Pinpoint the cell where the given text exists, returning its (X, Y) midpoint coordinate. 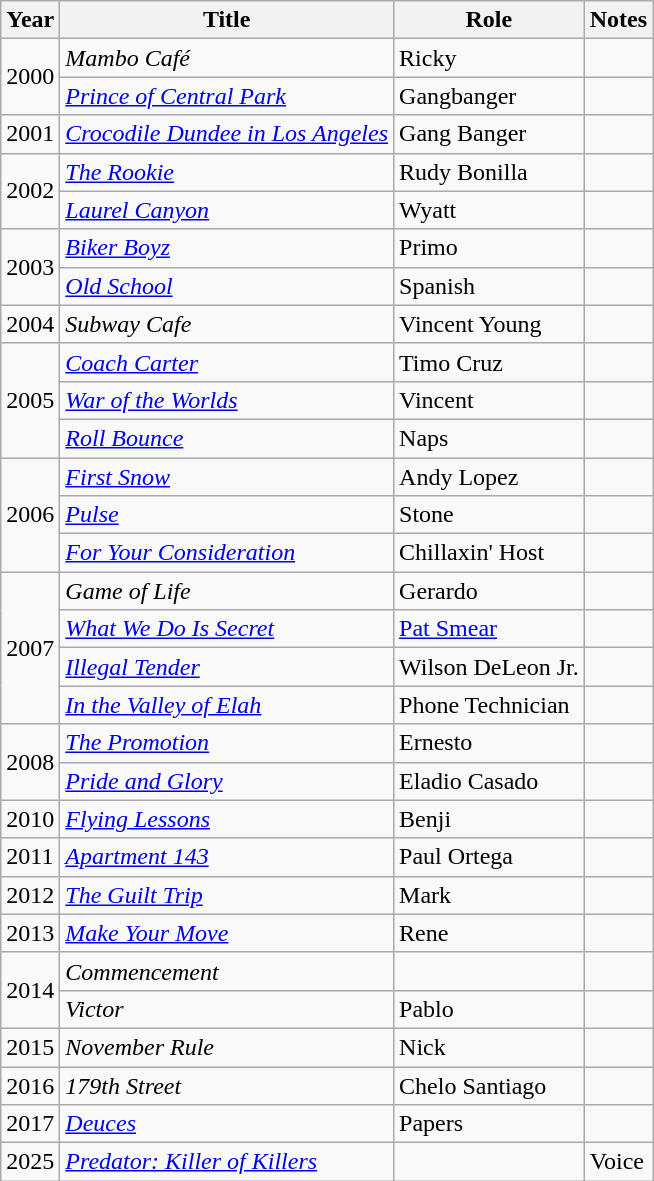
Voice (618, 1162)
Gang Banger (490, 134)
Chillaxin' Host (490, 553)
Prince of Central Park (227, 96)
Crocodile Dundee in Los Angeles (227, 134)
2014 (30, 990)
The Guilt Trip (227, 895)
Wilson DeLeon Jr. (490, 667)
2008 (30, 762)
Pulse (227, 515)
First Snow (227, 477)
2001 (30, 134)
Apartment 143 (227, 857)
Phone Technician (490, 705)
November Rule (227, 1047)
Andy Lopez (490, 477)
Timo Cruz (490, 362)
Flying Lessons (227, 819)
What We Do Is Secret (227, 629)
2015 (30, 1047)
Game of Life (227, 591)
Commencement (227, 971)
Vincent Young (490, 324)
Mark (490, 895)
Vincent (490, 400)
Pablo (490, 1009)
Nick (490, 1047)
The Promotion (227, 743)
Title (227, 20)
Deuces (227, 1124)
Predator: Killer of Killers (227, 1162)
Rudy Bonilla (490, 172)
2025 (30, 1162)
2004 (30, 324)
Old School (227, 286)
Notes (618, 20)
Ernesto (490, 743)
Gerardo (490, 591)
Eladio Casado (490, 781)
The Rookie (227, 172)
2005 (30, 400)
Gangbanger (490, 96)
2010 (30, 819)
Illegal Tender (227, 667)
Rene (490, 933)
Year (30, 20)
2000 (30, 77)
Papers (490, 1124)
2011 (30, 857)
2003 (30, 267)
Pride and Glory (227, 781)
179th Street (227, 1085)
Benji (490, 819)
Make Your Move (227, 933)
Mambo Café (227, 58)
Stone (490, 515)
In the Valley of Elah (227, 705)
Naps (490, 438)
Pat Smear (490, 629)
For Your Consideration (227, 553)
Biker Boyz (227, 248)
2002 (30, 191)
Victor (227, 1009)
Primo (490, 248)
Wyatt (490, 210)
Ricky (490, 58)
Roll Bounce (227, 438)
Paul Ortega (490, 857)
War of the Worlds (227, 400)
2013 (30, 933)
2016 (30, 1085)
Chelo Santiago (490, 1085)
Coach Carter (227, 362)
2007 (30, 648)
Spanish (490, 286)
Subway Cafe (227, 324)
Laurel Canyon (227, 210)
Role (490, 20)
2017 (30, 1124)
2006 (30, 515)
2012 (30, 895)
